Pinpoint the cell where the given text exists, returning its [x, y] midpoint coordinate. 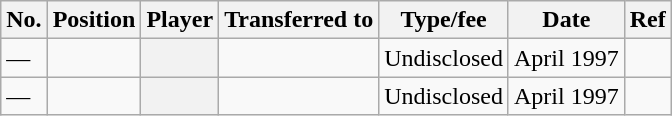
Type/fee [444, 20]
Ref [648, 20]
Transferred to [299, 20]
No. [24, 20]
Player [180, 20]
Position [94, 20]
Date [566, 20]
